Locate the cell with the specified text and output its (x, y) center coordinate. 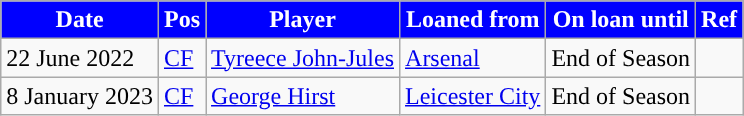
Player (303, 20)
Pos (182, 20)
Ref (720, 20)
Loaned from (473, 20)
Date (80, 20)
Leicester City (473, 96)
George Hirst (303, 96)
Tyreece John-Jules (303, 58)
On loan until (621, 20)
8 January 2023 (80, 96)
Arsenal (473, 58)
22 June 2022 (80, 58)
